Locate the cell with the specified text and output its [X, Y] center coordinate. 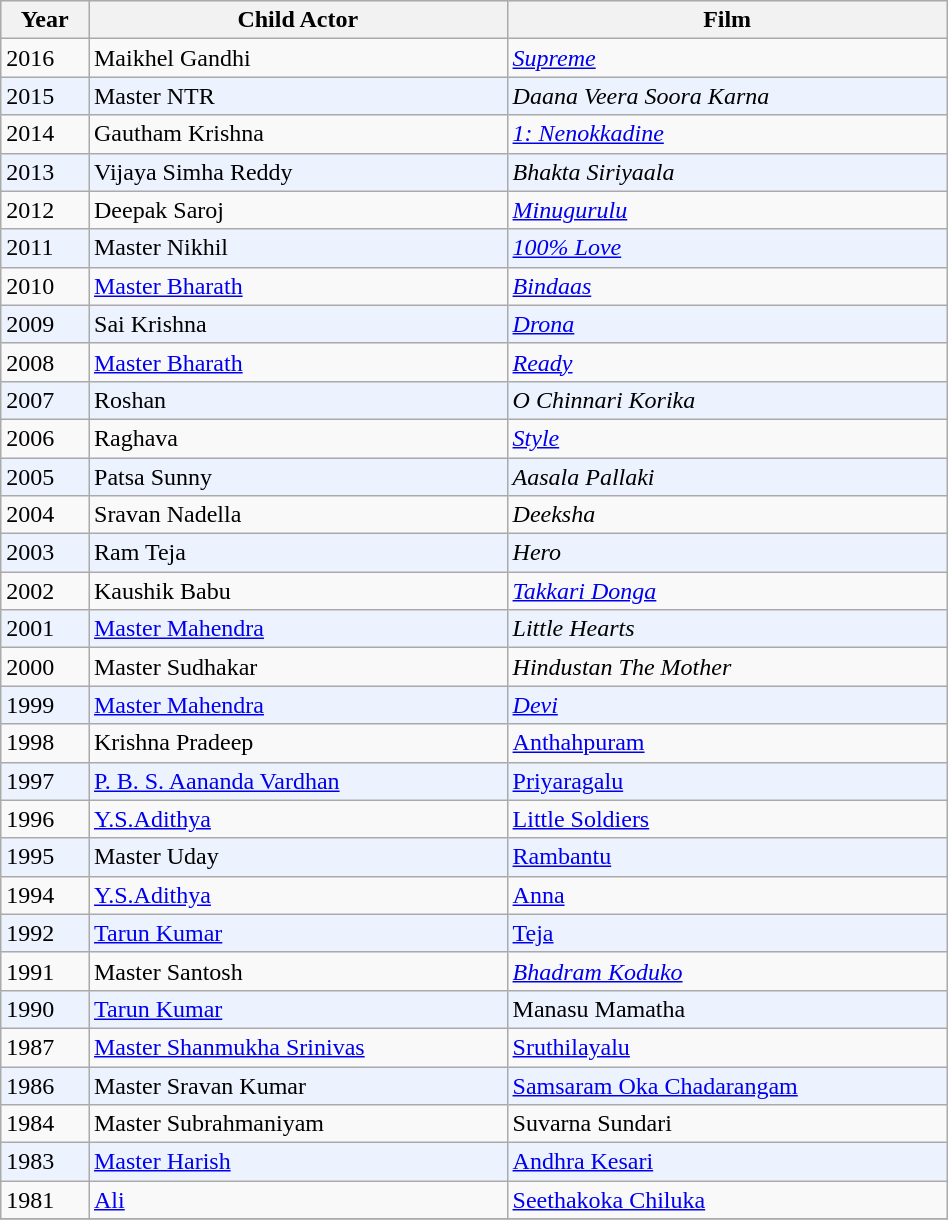
Master Subrahmaniyam [298, 1124]
100% Love [727, 248]
Ram Teja [298, 553]
Andhra Kesari [727, 1162]
Roshan [298, 400]
Daana Veera Soora Karna [727, 96]
Master NTR [298, 96]
Hero [727, 553]
2006 [45, 438]
Rambantu [727, 857]
Master Shanmukha Srinivas [298, 1047]
1990 [45, 1009]
O Chinnari Korika [727, 400]
Bindaas [727, 286]
2016 [45, 58]
Samsaram Oka Chadarangam [727, 1085]
Vijaya Simha Reddy [298, 172]
Bhakta Siriyaala [727, 172]
2001 [45, 629]
Maikhel Gandhi [298, 58]
Kaushik Babu [298, 591]
1: Nenokkadine [727, 134]
Ali [298, 1200]
P. B. S. Aananda Vardhan [298, 781]
Style [727, 438]
2004 [45, 515]
Sai Krishna [298, 324]
1984 [45, 1124]
1997 [45, 781]
Priyaragalu [727, 781]
2008 [45, 362]
Teja [727, 933]
2009 [45, 324]
Gautham Krishna [298, 134]
1981 [45, 1200]
Drona [727, 324]
2005 [45, 477]
Takkari Donga [727, 591]
Patsa Sunny [298, 477]
1994 [45, 895]
Year [45, 20]
1987 [45, 1047]
Little Hearts [727, 629]
Seethakoka Chiluka [727, 1200]
2003 [45, 553]
Minugurulu [727, 210]
2014 [45, 134]
Anna [727, 895]
2000 [45, 667]
2015 [45, 96]
Anthahpuram [727, 743]
Suvarna Sundari [727, 1124]
Manasu Mamatha [727, 1009]
Master Uday [298, 857]
Master Harish [298, 1162]
1983 [45, 1162]
1986 [45, 1085]
Bhadram Koduko [727, 971]
Master Nikhil [298, 248]
1995 [45, 857]
Devi [727, 705]
Aasala Pallaki [727, 477]
Krishna Pradeep [298, 743]
Hindustan The Mother [727, 667]
Film [727, 20]
2012 [45, 210]
Sravan Nadella [298, 515]
2007 [45, 400]
Deepak Saroj [298, 210]
Child Actor [298, 20]
1998 [45, 743]
1991 [45, 971]
Ready [727, 362]
1996 [45, 819]
Master Sudhakar [298, 667]
Master Santosh [298, 971]
2002 [45, 591]
Deeksha [727, 515]
2010 [45, 286]
2011 [45, 248]
2013 [45, 172]
1992 [45, 933]
Sruthilayalu [727, 1047]
Master Sravan Kumar [298, 1085]
Raghava [298, 438]
Supreme [727, 58]
1999 [45, 705]
Little Soldiers [727, 819]
